Return (X, Y) of the center of cell containing provided text 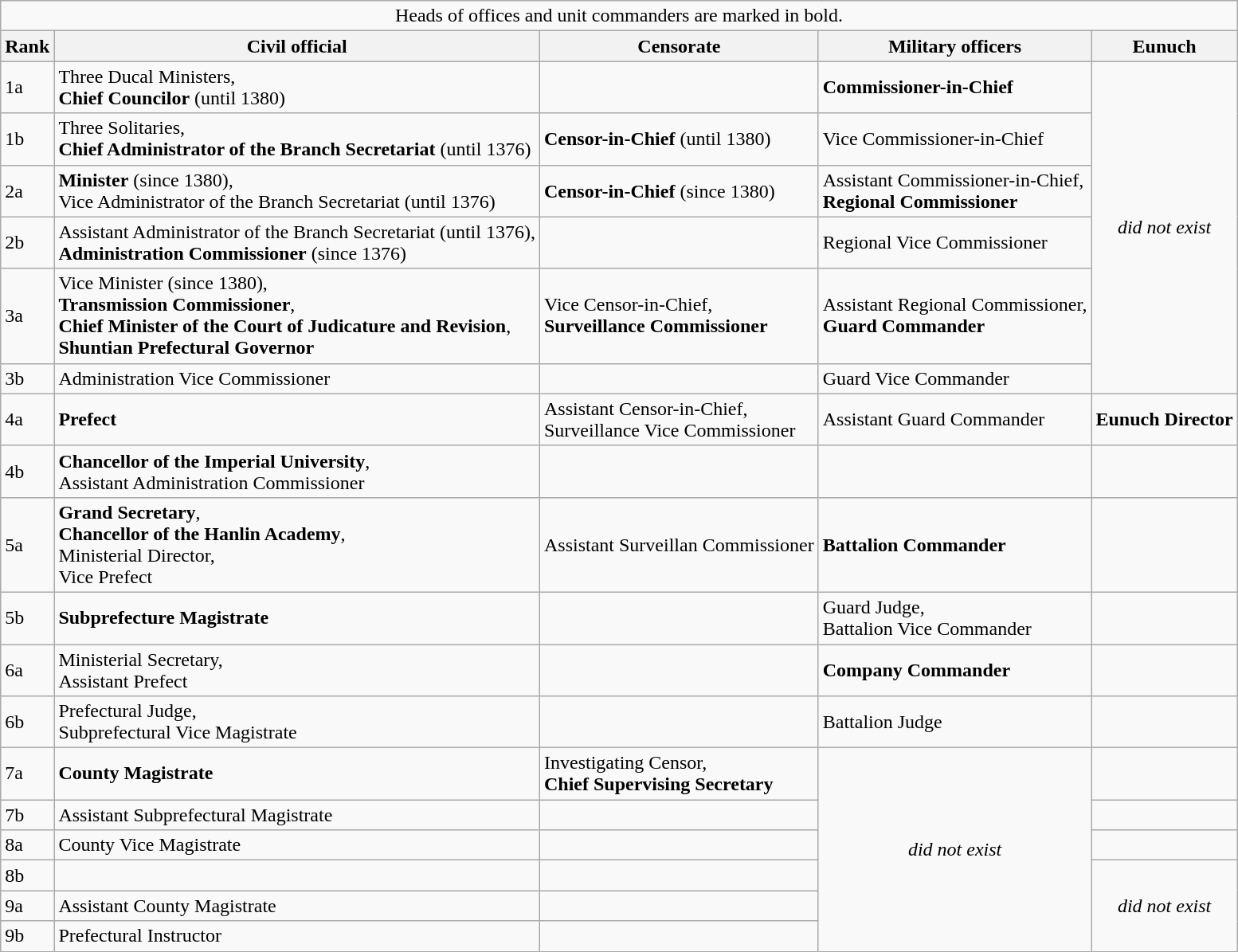
Subprefecture Magistrate (297, 618)
Vice Censor-in-Chief,Surveillance Commissioner (679, 315)
Investigating Censor,Chief Supervising Secretary (679, 774)
4a (27, 419)
Civil official (297, 46)
7b (27, 815)
1a (27, 88)
6a (27, 669)
Assistant Commissioner-in-Chief,Regional Commissioner (954, 191)
County Magistrate (297, 774)
Assistant County Magistrate (297, 906)
4b (27, 472)
Rank (27, 46)
Company Commander (954, 669)
Three Ducal Ministers,Chief Councilor (until 1380) (297, 88)
Administration Vice Commissioner (297, 378)
Ministerial Secretary,Assistant Prefect (297, 669)
Heads of offices and unit commanders are marked in bold. (619, 16)
Guard Vice Commander (954, 378)
5a (27, 545)
Assistant Censor-in-Chief,Surveillance Vice Commissioner (679, 419)
8a (27, 845)
Prefectural Judge,Subprefectural Vice Magistrate (297, 722)
Minister (since 1380),Vice Administrator of the Branch Secretariat (until 1376) (297, 191)
2b (27, 242)
3b (27, 378)
Grand Secretary,Chancellor of the Hanlin Academy,Ministerial Director,Vice Prefect (297, 545)
Censorate (679, 46)
Vice Commissioner-in-Chief (954, 139)
Assistant Subprefectural Magistrate (297, 815)
9b (27, 936)
Regional Vice Commissioner (954, 242)
Guard Judge,Battalion Vice Commander (954, 618)
Battalion Judge (954, 722)
Battalion Commander (954, 545)
Assistant Administrator of the Branch Secretariat (until 1376),Administration Commissioner (since 1376) (297, 242)
8b (27, 876)
County Vice Magistrate (297, 845)
Vice Minister (since 1380),Transmission Commissioner,Chief Minister of the Court of Judicature and Revision,Shuntian Prefectural Governor (297, 315)
Censor-in-Chief (until 1380) (679, 139)
Assistant Surveillan Commissioner (679, 545)
9a (27, 906)
Military officers (954, 46)
Eunuch (1165, 46)
Three Solitaries,Chief Administrator of the Branch Secretariat (until 1376) (297, 139)
5b (27, 618)
7a (27, 774)
3a (27, 315)
Assistant Regional Commissioner,Guard Commander (954, 315)
2a (27, 191)
Prefect (297, 419)
Chancellor of the Imperial University,Assistant Administration Commissioner (297, 472)
Eunuch Director (1165, 419)
Commissioner-in-Chief (954, 88)
Assistant Guard Commander (954, 419)
Prefectural Instructor (297, 936)
Censor-in-Chief (since 1380) (679, 191)
6b (27, 722)
1b (27, 139)
